Return (x, y) of the center of cell containing provided text 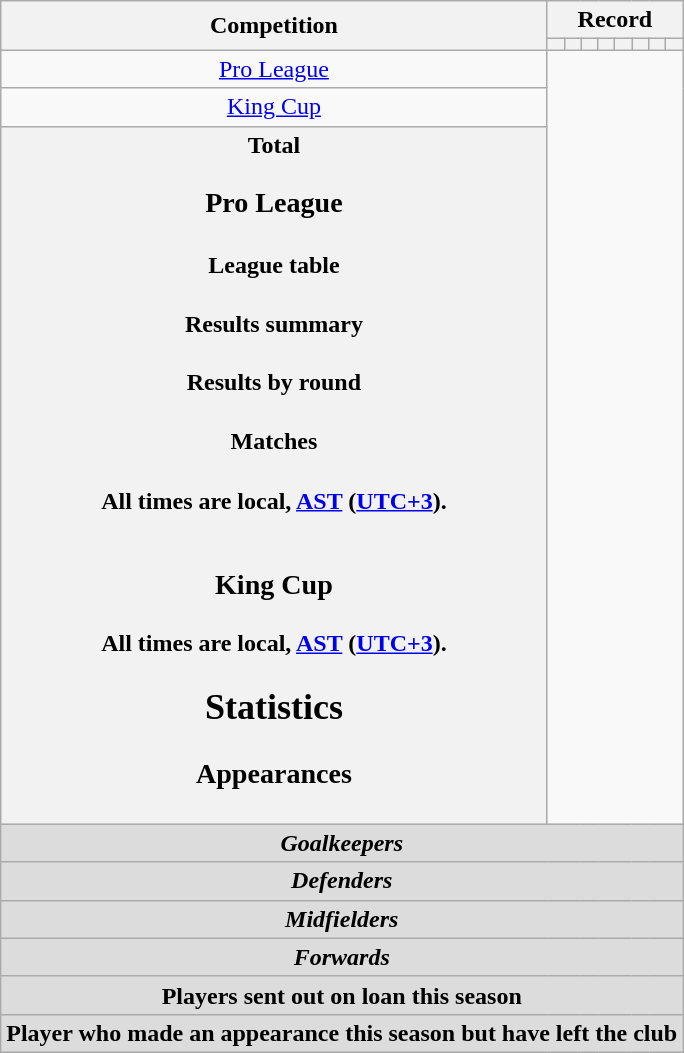
Goalkeepers (342, 843)
Players sent out on loan this season (342, 995)
Player who made an appearance this season but have left the club (342, 1033)
Forwards (342, 957)
Defenders (342, 881)
Pro League (274, 69)
King Cup (274, 107)
Midfielders (342, 919)
Competition (274, 26)
Record (615, 20)
